Capture the cell that displays the provided text and extract its (X, Y) central coordinate. 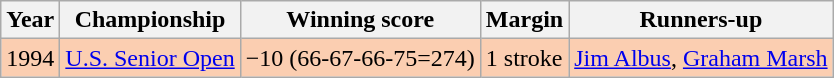
1994 (30, 58)
U.S. Senior Open (150, 58)
1 stroke (524, 58)
Runners-up (701, 20)
Championship (150, 20)
Year (30, 20)
−10 (66-67-66-75=274) (360, 58)
Margin (524, 20)
Jim Albus, Graham Marsh (701, 58)
Winning score (360, 20)
